Return the [x, y] coordinate for the center point of the cell that contains the specified text.  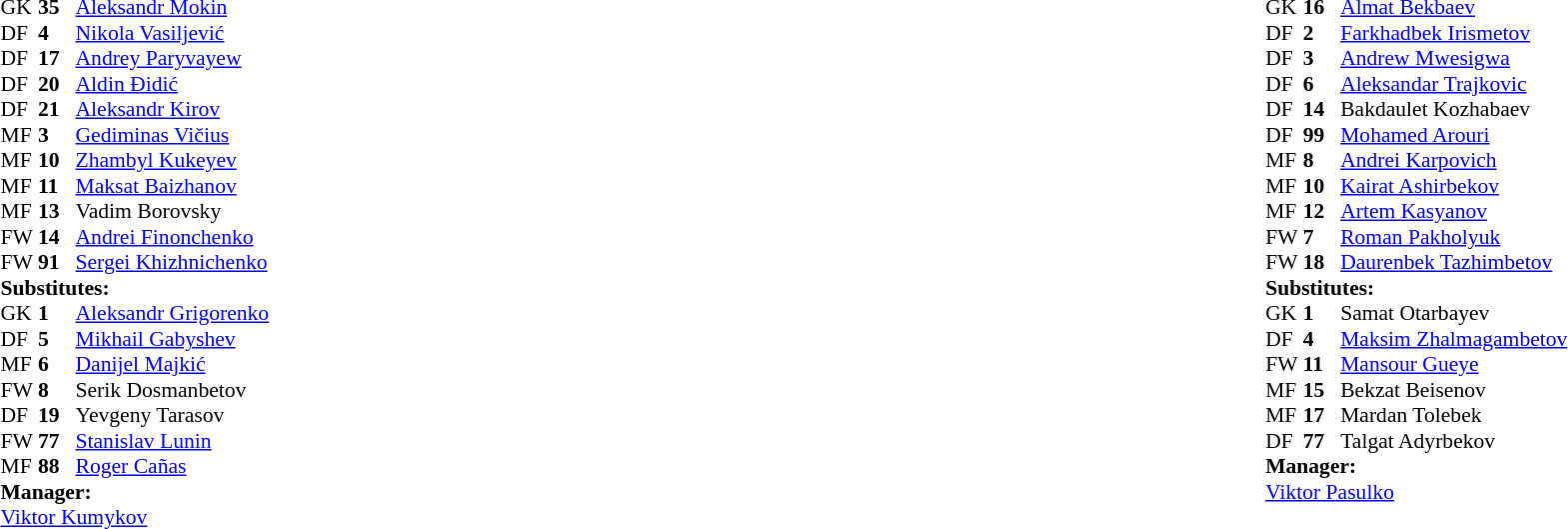
Serik Dosmanbetov [173, 390]
Roman Pakholyuk [1453, 237]
Mardan Tolebek [1453, 415]
Samat Otarbayev [1453, 313]
21 [57, 109]
Aleksandar Trajkovic [1453, 84]
Andrey Paryvayew [173, 59]
Mansour Gueye [1453, 365]
Mohamed Arouri [1453, 135]
Daurenbek Tazhimbetov [1453, 263]
Andrew Mwesigwa [1453, 59]
Andrei Finonchenko [173, 237]
Roger Cañas [173, 467]
2 [1322, 33]
7 [1322, 237]
Artem Kasyanov [1453, 211]
Bakdaulet Kozhabaev [1453, 109]
Stanislav Lunin [173, 441]
18 [1322, 263]
12 [1322, 211]
Viktor Pasulko [1416, 492]
20 [57, 84]
Yevgeny Tarasov [173, 415]
Farkhadbek Irismetov [1453, 33]
Zhambyl Kukeyev [173, 161]
Danijel Majkić [173, 365]
Gediminas Vičius [173, 135]
Andrei Karpovich [1453, 161]
99 [1322, 135]
88 [57, 467]
Aleksandr Grigorenko [173, 313]
Maksim Zhalmagambetov [1453, 339]
Vadim Borovsky [173, 211]
5 [57, 339]
15 [1322, 390]
Kairat Ashirbekov [1453, 186]
91 [57, 263]
Mikhail Gabyshev [173, 339]
Sergei Khizhnichenko [173, 263]
Talgat Adyrbekov [1453, 441]
19 [57, 415]
Aleksandr Kirov [173, 109]
Maksat Baizhanov [173, 186]
Aldin Đidić [173, 84]
Bekzat Beisenov [1453, 390]
13 [57, 211]
Nikola Vasiljević [173, 33]
